Scan for the cell matching the given text and deliver its (x, y) coordinate at center. 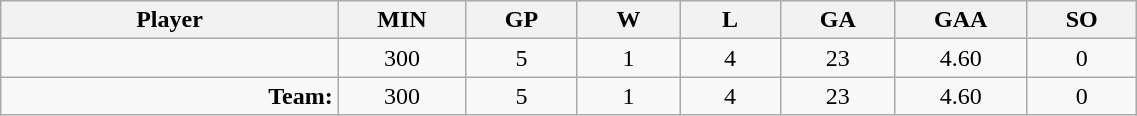
SO (1081, 20)
Team: (170, 96)
W (628, 20)
GA (838, 20)
L (730, 20)
MIN (402, 20)
Player (170, 20)
GAA (961, 20)
GP (522, 20)
